Search for the cell housing the specified text and yield its (X, Y) center coordinate. 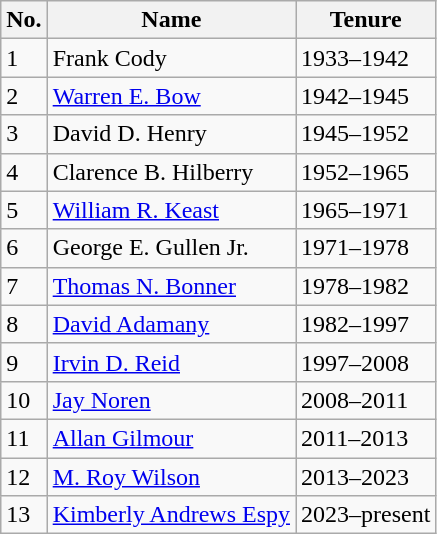
2013–2023 (366, 477)
Tenure (366, 20)
2008–2011 (366, 400)
Clarence B. Hilberry (171, 172)
Thomas N. Bonner (171, 286)
2023–present (366, 515)
M. Roy Wilson (171, 477)
Name (171, 20)
1978–1982 (366, 286)
12 (24, 477)
William R. Keast (171, 210)
No. (24, 20)
11 (24, 438)
10 (24, 400)
9 (24, 362)
1982–1997 (366, 324)
David Adamany (171, 324)
5 (24, 210)
1945–1952 (366, 134)
2 (24, 96)
1942–1945 (366, 96)
Irvin D. Reid (171, 362)
Frank Cody (171, 58)
3 (24, 134)
4 (24, 172)
David D. Henry (171, 134)
1971–1978 (366, 248)
1965–1971 (366, 210)
Jay Noren (171, 400)
George E. Gullen Jr. (171, 248)
6 (24, 248)
1997–2008 (366, 362)
Allan Gilmour (171, 438)
13 (24, 515)
1 (24, 58)
Warren E. Bow (171, 96)
Kimberly Andrews Espy (171, 515)
1933–1942 (366, 58)
1952–1965 (366, 172)
8 (24, 324)
2011–2013 (366, 438)
7 (24, 286)
